Return the (X, Y) coordinate for the center point of the cell that contains the specified text.  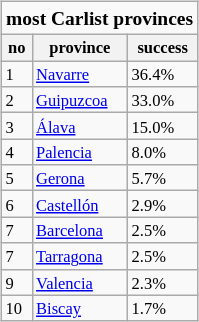
4 (16, 152)
36.4% (163, 74)
9 (16, 282)
3 (16, 126)
Tarragona (80, 256)
success (163, 48)
8.0% (163, 152)
province (80, 48)
2 (16, 100)
Navarre (80, 74)
Barcelona (80, 230)
Gerona (80, 178)
Álava (80, 126)
5.7% (163, 178)
6 (16, 204)
Castellón (80, 204)
10 (16, 308)
Biscay (80, 308)
15.0% (163, 126)
2.3% (163, 282)
1 (16, 74)
Palencia (80, 152)
1.7% (163, 308)
33.0% (163, 100)
Valencia (80, 282)
Guipuzcoa (80, 100)
5 (16, 178)
most Carlist provinces (99, 18)
no (16, 48)
2.9% (163, 204)
